Search for the cell housing the specified text and yield its (X, Y) center coordinate. 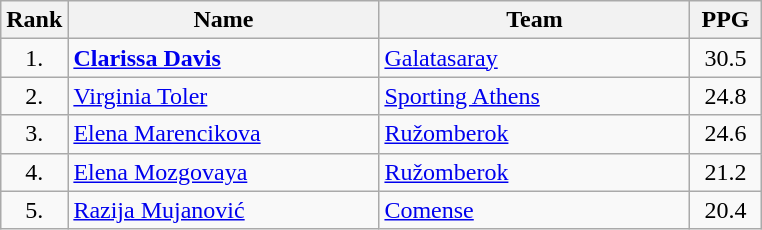
20.4 (726, 210)
Elena Mozgovaya (224, 172)
Virginia Toler (224, 96)
21.2 (726, 172)
Sporting Athens (534, 96)
Galatasaray (534, 58)
24.6 (726, 134)
Clarissa Davis (224, 58)
Rank (34, 20)
PPG (726, 20)
2. (34, 96)
4. (34, 172)
1. (34, 58)
Elena Marencikova (224, 134)
Team (534, 20)
Razija Mujanović (224, 210)
24.8 (726, 96)
Comense (534, 210)
3. (34, 134)
30.5 (726, 58)
5. (34, 210)
Name (224, 20)
